Return (x, y) of the center of cell containing provided text 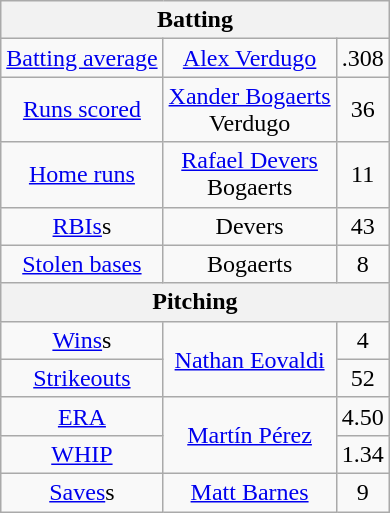
WHIP (82, 454)
Home runs (82, 174)
36 (362, 110)
Strikeouts (82, 378)
Alex Verdugo (250, 58)
1.34 (362, 454)
Batting (195, 20)
4.50 (362, 416)
Devers (250, 226)
Pitching (195, 302)
4 (362, 340)
43 (362, 226)
RBIss (82, 226)
ERA (82, 416)
Batting average (82, 58)
Martín Pérez (250, 435)
Stolen bases (82, 264)
9 (362, 492)
Rafael DeversBogaerts (250, 174)
Bogaerts (250, 264)
Winss (82, 340)
Runs scored (82, 110)
Xander BogaertsVerdugo (250, 110)
.308 (362, 58)
52 (362, 378)
Savess (82, 492)
11 (362, 174)
Matt Barnes (250, 492)
8 (362, 264)
Nathan Eovaldi (250, 359)
